For the text-containing cell, return its midpoint in [X, Y] coordinate format. 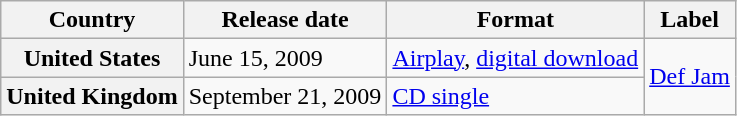
Format [516, 20]
June 15, 2009 [285, 58]
Airplay, digital download [516, 58]
Country [92, 20]
United Kingdom [92, 96]
CD single [516, 96]
United States [92, 58]
September 21, 2009 [285, 96]
Release date [285, 20]
Def Jam [690, 77]
Label [690, 20]
